Find where the given text appears and provide that cell's center as (X, Y) coordinate. 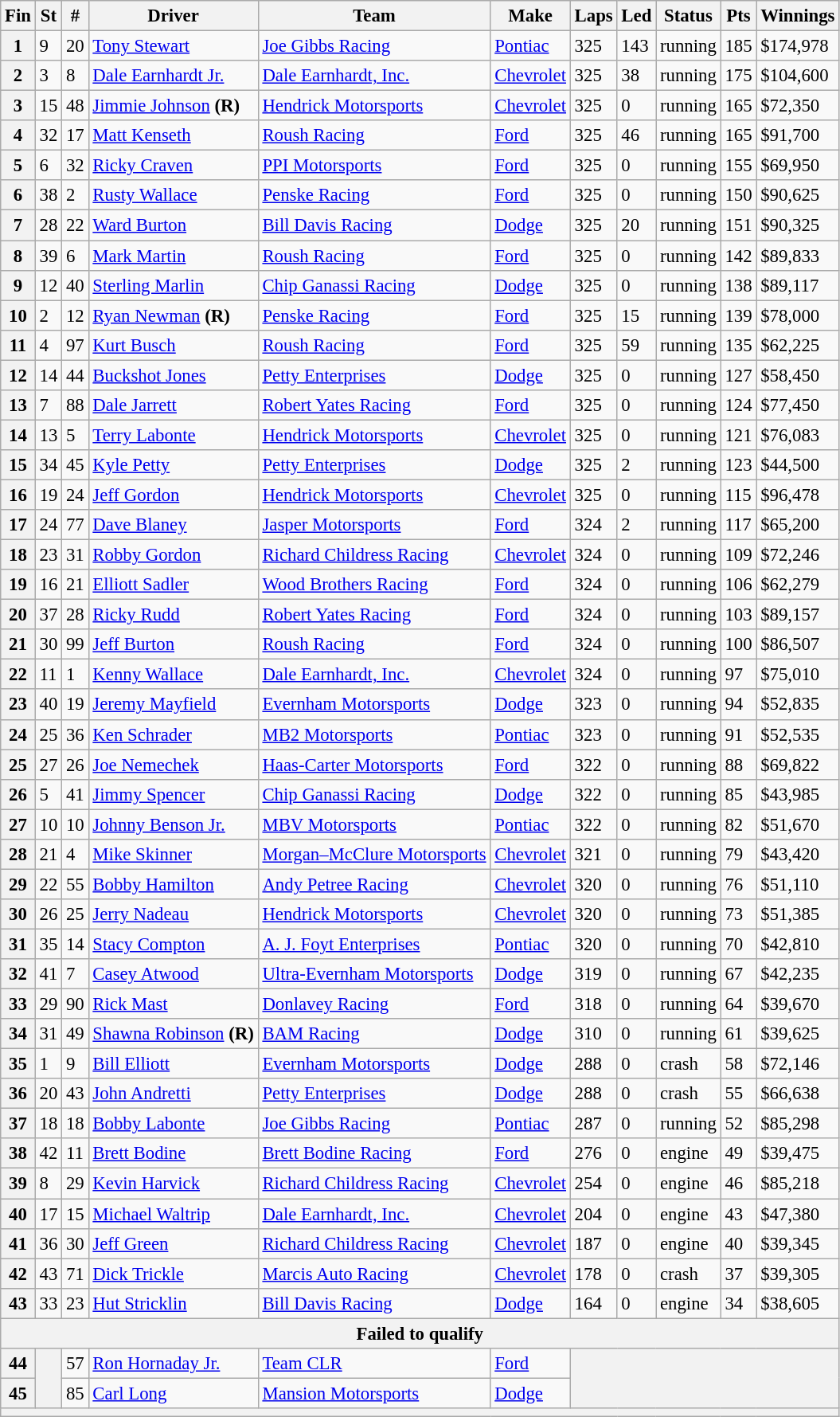
Michael Waltrip (174, 1214)
MB2 Motorsports (374, 734)
Kevin Harvick (174, 1184)
Sterling Marlin (174, 285)
106 (739, 585)
$90,325 (798, 225)
Jeremy Mayfield (174, 705)
Failed to qualify (420, 1333)
St (48, 16)
$65,200 (798, 525)
$42,235 (798, 974)
$39,475 (798, 1154)
Pts (739, 16)
Jimmy Spencer (174, 794)
121 (739, 435)
59 (637, 345)
$72,146 (798, 1064)
204 (594, 1214)
103 (739, 615)
Ricky Craven (174, 166)
$86,507 (798, 644)
138 (739, 285)
PPI Motorsports (374, 166)
Johnny Benson Jr. (174, 824)
Team (374, 16)
64 (739, 1004)
91 (739, 734)
Morgan–McClure Motorsports (374, 855)
Status (688, 16)
Bill Elliott (174, 1064)
Jeff Burton (174, 644)
70 (739, 944)
57 (75, 1364)
$42,810 (798, 944)
Dave Blaney (174, 525)
117 (739, 525)
Make (530, 16)
Ken Schrader (174, 734)
$62,225 (798, 345)
Ricky Rudd (174, 615)
$104,600 (798, 76)
$51,670 (798, 824)
$43,985 (798, 794)
287 (594, 1124)
175 (739, 76)
Bobby Labonte (174, 1124)
151 (739, 225)
187 (594, 1243)
82 (739, 824)
BAM Racing (374, 1034)
$62,279 (798, 585)
Jeff Gordon (174, 495)
$85,298 (798, 1124)
318 (594, 1004)
76 (739, 884)
Stacy Compton (174, 944)
58 (739, 1064)
Robby Gordon (174, 555)
Dick Trickle (174, 1274)
61 (739, 1034)
Shawna Robinson (R) (174, 1034)
Kyle Petty (174, 465)
178 (594, 1274)
142 (739, 256)
Brett Bodine Racing (374, 1154)
Driver (174, 16)
$39,345 (798, 1243)
Haas-Carter Motorsports (374, 765)
Jeff Green (174, 1243)
99 (75, 644)
Donlavey Racing (374, 1004)
Winnings (798, 16)
$85,218 (798, 1184)
164 (594, 1303)
Dale Jarrett (174, 405)
90 (75, 1004)
$52,835 (798, 705)
Elliott Sadler (174, 585)
71 (75, 1274)
Bobby Hamilton (174, 884)
139 (739, 315)
79 (739, 855)
276 (594, 1154)
Matt Kenseth (174, 135)
Jimmie Johnson (R) (174, 106)
$96,478 (798, 495)
100 (739, 644)
Mansion Motorsports (374, 1393)
73 (739, 914)
$43,420 (798, 855)
Andy Petree Racing (374, 884)
Team CLR (374, 1364)
Casey Atwood (174, 974)
Terry Labonte (174, 435)
Kenny Wallace (174, 675)
$89,833 (798, 256)
150 (739, 195)
$47,380 (798, 1214)
$52,535 (798, 734)
127 (739, 375)
185 (739, 46)
Marcis Auto Racing (374, 1274)
Ward Burton (174, 225)
$39,625 (798, 1034)
109 (739, 555)
123 (739, 465)
Carl Long (174, 1393)
143 (637, 46)
$77,450 (798, 405)
$69,950 (798, 166)
Led (637, 16)
$44,500 (798, 465)
$39,305 (798, 1274)
$75,010 (798, 675)
Tony Stewart (174, 46)
John Andretti (174, 1094)
Jerry Nadeau (174, 914)
$38,605 (798, 1303)
$39,670 (798, 1004)
67 (739, 974)
$69,822 (798, 765)
Ron Hornaday Jr. (174, 1364)
Mike Skinner (174, 855)
Wood Brothers Racing (374, 585)
$72,350 (798, 106)
Ultra-Evernham Motorsports (374, 974)
Buckshot Jones (174, 375)
321 (594, 855)
$76,083 (798, 435)
94 (739, 705)
$89,117 (798, 285)
$78,000 (798, 315)
Rusty Wallace (174, 195)
Fin (18, 16)
# (75, 16)
$174,978 (798, 46)
A. J. Foyt Enterprises (374, 944)
$51,385 (798, 914)
Kurt Busch (174, 345)
Mark Martin (174, 256)
Laps (594, 16)
MBV Motorsports (374, 824)
$91,700 (798, 135)
48 (75, 106)
Dale Earnhardt Jr. (174, 76)
135 (739, 345)
124 (739, 405)
Rick Mast (174, 1004)
310 (594, 1034)
Joe Nemechek (174, 765)
Jasper Motorsports (374, 525)
115 (739, 495)
319 (594, 974)
$72,246 (798, 555)
254 (594, 1184)
Hut Stricklin (174, 1303)
77 (75, 525)
$58,450 (798, 375)
Brett Bodine (174, 1154)
155 (739, 166)
$89,157 (798, 615)
$66,638 (798, 1094)
52 (739, 1124)
Ryan Newman (R) (174, 315)
$90,625 (798, 195)
$51,110 (798, 884)
